Output the (x, y) coordinate of the center of the cell containing the given text.  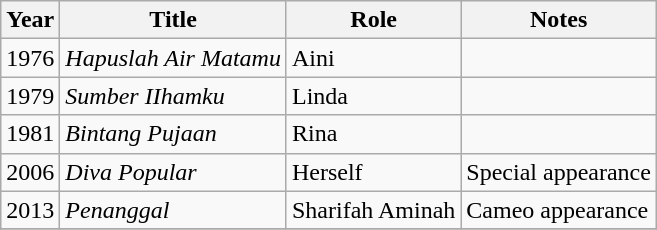
Diva Popular (174, 172)
Linda (373, 96)
Bintang Pujaan (174, 134)
Sumber IIhamku (174, 96)
Title (174, 20)
Rina (373, 134)
Role (373, 20)
2013 (30, 210)
1976 (30, 58)
1981 (30, 134)
Penanggal (174, 210)
Notes (559, 20)
Cameo appearance (559, 210)
Aini (373, 58)
2006 (30, 172)
Special appearance (559, 172)
1979 (30, 96)
Hapuslah Air Matamu (174, 58)
Sharifah Aminah (373, 210)
Year (30, 20)
Herself (373, 172)
